Return the (x, y) coordinate for the center point of the cell that contains the specified text.  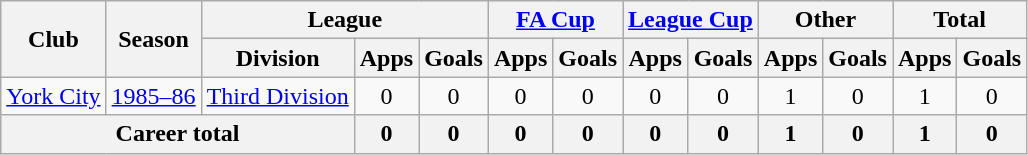
League Cup (691, 20)
Season (154, 39)
Total (959, 20)
York City (54, 96)
Division (278, 58)
1985–86 (154, 96)
Career total (178, 134)
League (344, 20)
Third Division (278, 96)
Other (825, 20)
FA Cup (555, 20)
Club (54, 39)
